Return [x, y] of the center of cell containing provided text 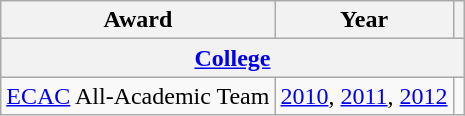
Year [364, 20]
College [232, 58]
2010, 2011, 2012 [364, 96]
Award [138, 20]
ECAC All-Academic Team [138, 96]
